For the text-containing cell, return its midpoint in [x, y] coordinate format. 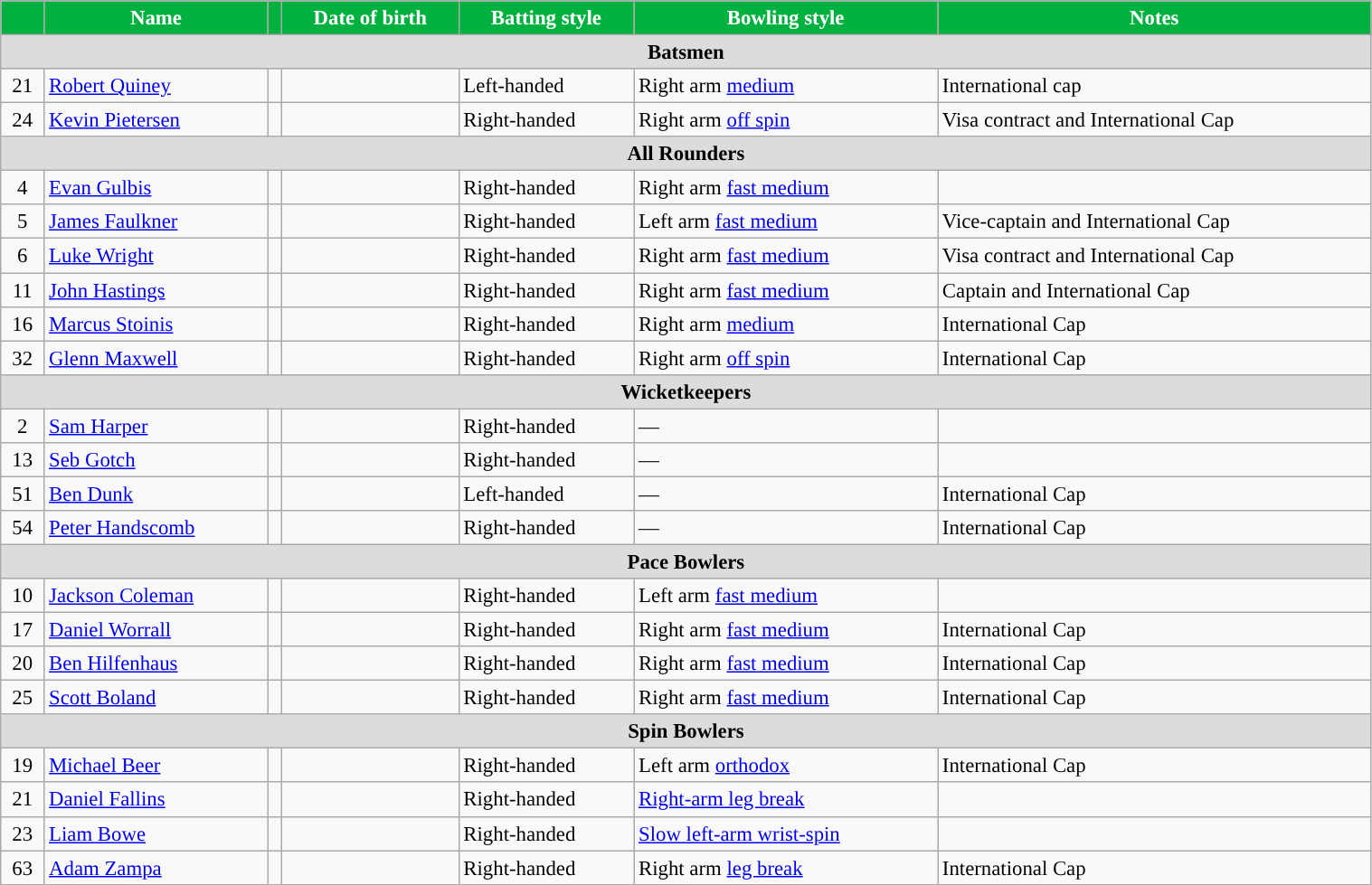
32 [23, 358]
Liam Bowe [156, 833]
Jackson Coleman [156, 596]
Date of birth [370, 18]
Scott Boland [156, 698]
Daniel Fallins [156, 800]
54 [23, 528]
Vice-captain and International Cap [1155, 221]
Right-arm leg break [786, 800]
Daniel Worrall [156, 630]
Slow left-arm wrist-spin [786, 833]
51 [23, 494]
Batting style [546, 18]
Bowling style [786, 18]
Wicketkeepers [686, 391]
Glenn Maxwell [156, 358]
24 [23, 120]
Name [156, 18]
Right arm leg break [786, 868]
Sam Harper [156, 426]
23 [23, 833]
Robert Quiney [156, 86]
Ben Hilfenhaus [156, 664]
Left arm orthodox [786, 766]
Batsmen [686, 52]
11 [23, 290]
James Faulkner [156, 221]
Kevin Pietersen [156, 120]
5 [23, 221]
Evan Gulbis [156, 188]
19 [23, 766]
International cap [1155, 86]
16 [23, 324]
20 [23, 664]
Luke Wright [156, 256]
4 [23, 188]
Adam Zampa [156, 868]
Pace Bowlers [686, 561]
13 [23, 460]
17 [23, 630]
2 [23, 426]
6 [23, 256]
Peter Handscomb [156, 528]
Ben Dunk [156, 494]
Seb Gotch [156, 460]
All Rounders [686, 154]
Michael Beer [156, 766]
10 [23, 596]
Notes [1155, 18]
John Hastings [156, 290]
Spin Bowlers [686, 731]
63 [23, 868]
Marcus Stoinis [156, 324]
Captain and International Cap [1155, 290]
25 [23, 698]
